For the text-containing cell, return its midpoint in [x, y] coordinate format. 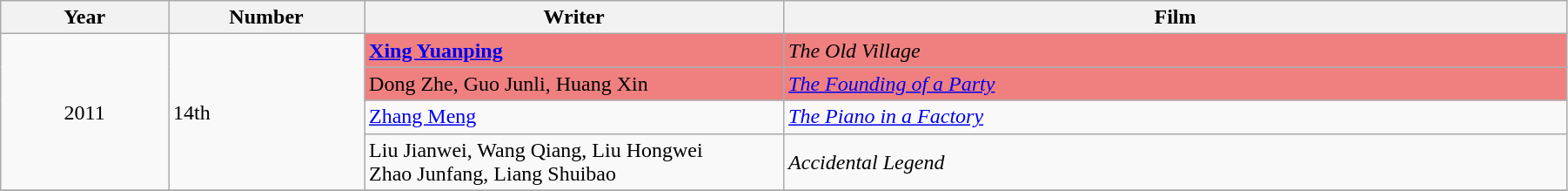
Year [85, 17]
The Old Village [1176, 51]
Accidental Legend [1176, 162]
Liu Jianwei, Wang Qiang, Liu HongweiZhao Junfang, Liang Shuibao [574, 162]
2011 [85, 112]
Xing Yuanping [574, 51]
Writer [574, 17]
Number [266, 17]
Zhang Meng [574, 117]
The Piano in a Factory [1176, 117]
The Founding of a Party [1176, 84]
Dong Zhe, Guo Junli, Huang Xin [574, 84]
Film [1176, 17]
14th [266, 112]
